Detect which cell encompasses the target text, then output its (X, Y) center coordinate. 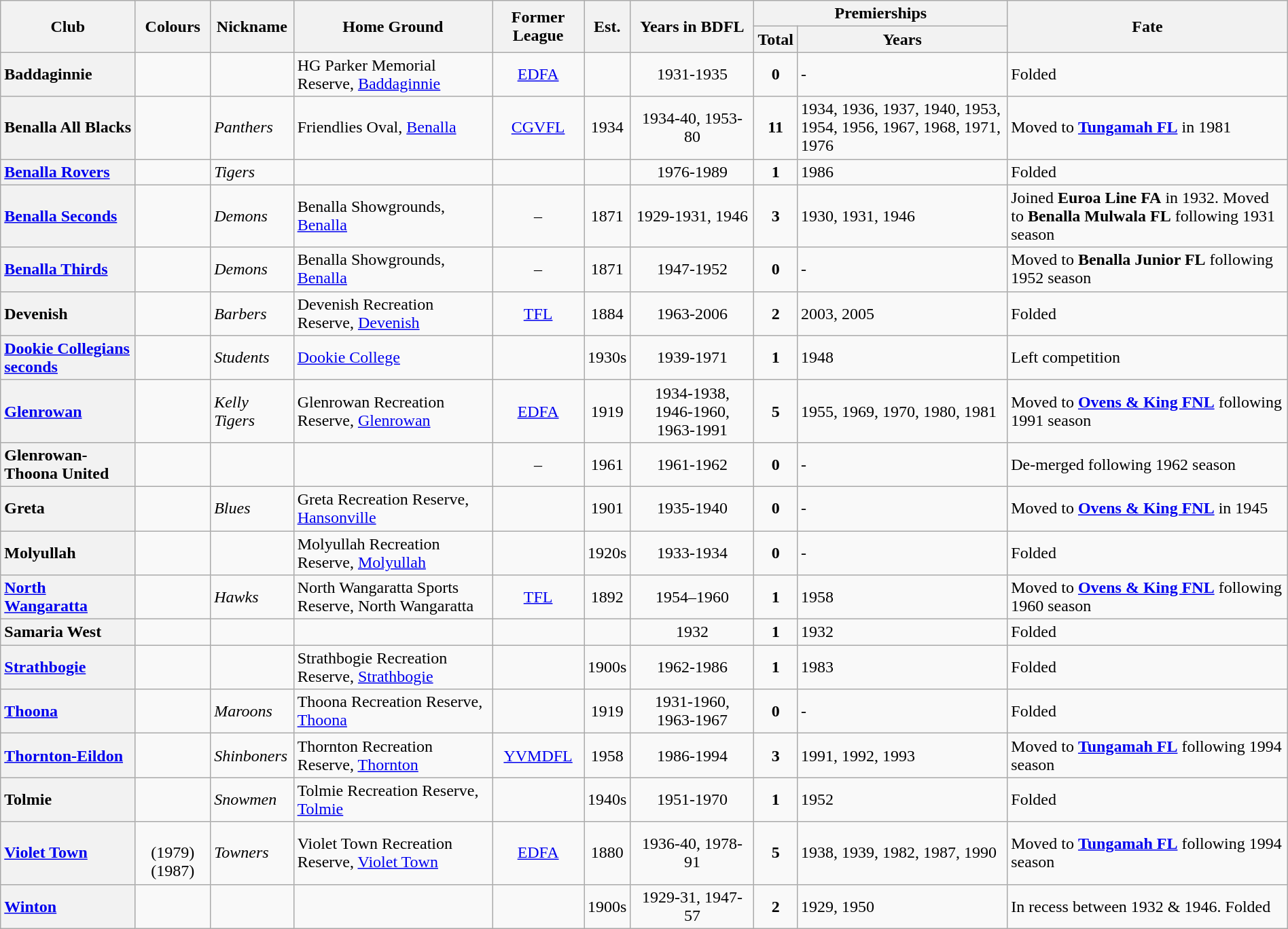
Former League (538, 26)
Thornton-Eildon (68, 755)
Kelly Tigers (252, 411)
1929-31, 1947-57 (692, 906)
(1979)(1987) (173, 853)
1892 (607, 598)
Years in BDFL (692, 26)
Violet Town Recreation Reserve, Violet Town (393, 853)
Club (68, 26)
Panthers (252, 128)
Left competition (1147, 357)
1991, 1992, 1993 (902, 755)
1934, 1936, 1937, 1940, 1953, 1954, 1956, 1967, 1968, 1971, 1976 (902, 128)
11 (776, 128)
Samaria West (68, 632)
1884 (607, 314)
Moved to Ovens & King FNL following 1960 season (1147, 598)
Dookie Collegians seconds (68, 357)
Joined Euroa Line FA in 1932. Moved to Benalla Mulwala FL following 1931 season (1147, 216)
1962-1986 (692, 667)
1940s (607, 800)
Benalla Thirds (68, 269)
Maroons (252, 712)
Blues (252, 508)
1947-1952 (692, 269)
Thornton Recreation Reserve, Thornton (393, 755)
1920s (607, 553)
CGVFL (538, 128)
Thoona (68, 712)
Tolmie Recreation Reserve, Tolmie (393, 800)
1901 (607, 508)
1931-1935 (692, 75)
Greta Recreation Reserve, Hansonville (393, 508)
Students (252, 357)
In recess between 1932 & 1946. Folded (1147, 906)
1939-1971 (692, 357)
De-merged following 1962 season (1147, 464)
1934-40, 1953-80 (692, 128)
1929-1931, 1946 (692, 216)
Devenish (68, 314)
1961 (607, 464)
Est. (607, 26)
Towners (252, 853)
1930s (607, 357)
Nickname (252, 26)
1934-1938, 1946-1960, 1963-1991 (692, 411)
Total (776, 39)
Glenrowan (68, 411)
1936-40, 1978-91 (692, 853)
Dookie College (393, 357)
1963-2006 (692, 314)
1951-1970 (692, 800)
1929, 1950 (902, 906)
1954–1960 (692, 598)
Friendlies Oval, Benalla (393, 128)
Fate (1147, 26)
Glenrowan Recreation Reserve, Glenrowan (393, 411)
HG Parker Memorial Reserve, Baddaginnie (393, 75)
Tolmie (68, 800)
1935-1940 (692, 508)
1976-1989 (692, 172)
Greta (68, 508)
Moved to Benalla Junior FL following 1952 season (1147, 269)
1933-1934 (692, 553)
Moved to Ovens & King FNL following 1991 season (1147, 411)
1930, 1931, 1946 (902, 216)
North Wangaratta (68, 598)
Shinboners (252, 755)
Moved to Tungamah FL in 1981 (1147, 128)
1880 (607, 853)
1931-1960, 1963-1967 (692, 712)
Tigers (252, 172)
Devenish Recreation Reserve, Devenish (393, 314)
Barbers (252, 314)
Snowmen (252, 800)
Home Ground (393, 26)
Winton (68, 906)
Premierships (880, 14)
Hawks (252, 598)
Benalla Rovers (68, 172)
Moved to Ovens & King FNL in 1945 (1147, 508)
1961-1962 (692, 464)
1986 (902, 172)
1952 (902, 800)
1948 (902, 357)
Strathbogie Recreation Reserve, Strathbogie (393, 667)
YVMDFL (538, 755)
1938, 1939, 1982, 1987, 1990 (902, 853)
Strathbogie (68, 667)
Benalla All Blacks (68, 128)
Colours (173, 26)
Glenrowan-Thoona United (68, 464)
Thoona Recreation Reserve, Thoona (393, 712)
North Wangaratta Sports Reserve, North Wangaratta (393, 598)
1983 (902, 667)
1934 (607, 128)
Violet Town (68, 853)
Baddaginnie (68, 75)
Molyullah Recreation Reserve, Molyullah (393, 553)
Benalla Seconds (68, 216)
Molyullah (68, 553)
1955, 1969, 1970, 1980, 1981 (902, 411)
2003, 2005 (902, 314)
Years (902, 39)
1986-1994 (692, 755)
